Detect which cell encompasses the target text, then output its [x, y] center coordinate. 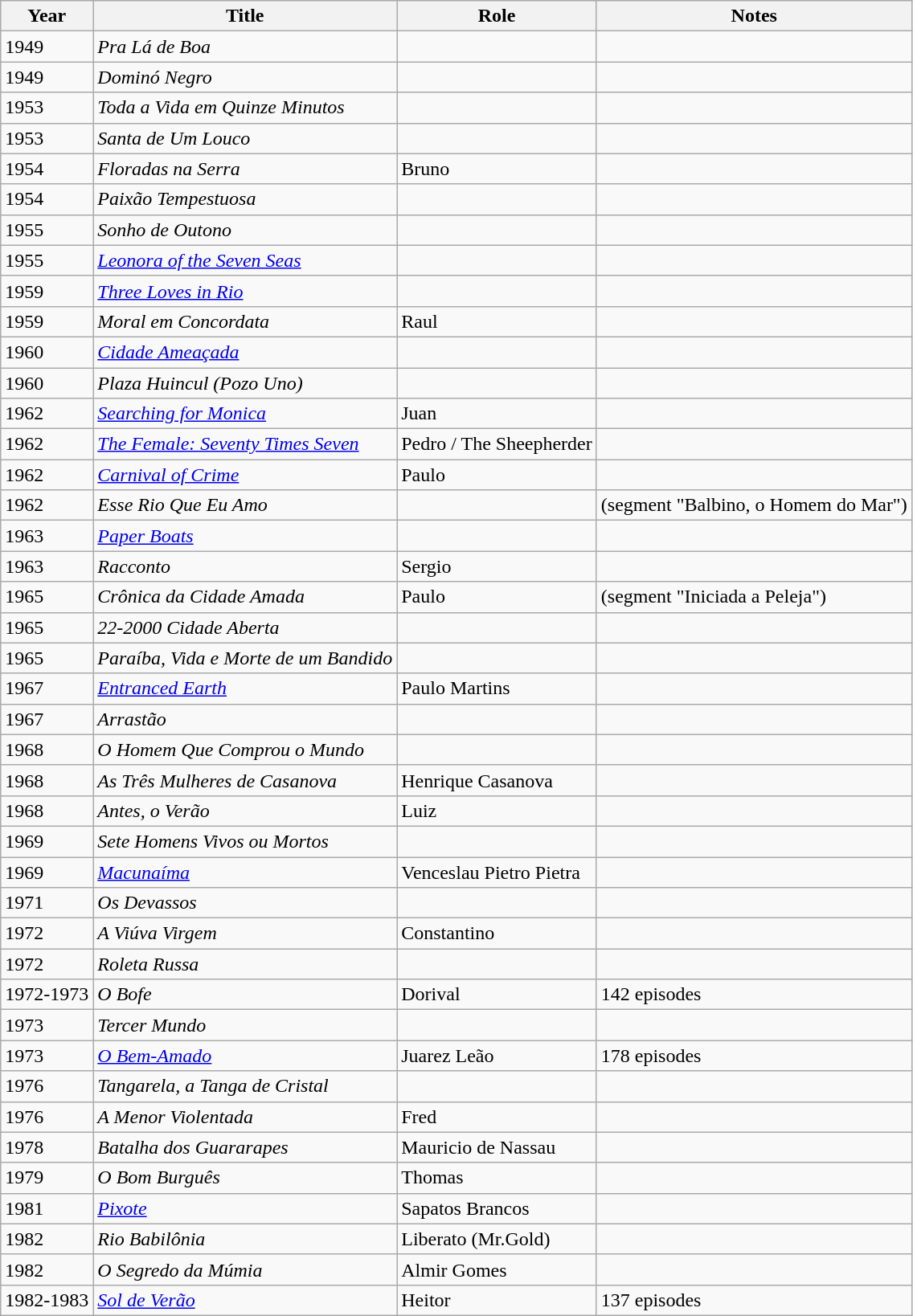
Os Devassos [245, 903]
Sonho de Outono [245, 230]
Henrique Casanova [497, 780]
Macunaíma [245, 872]
O Bem-Amado [245, 1056]
Carnival of Crime [245, 475]
178 episodes [754, 1056]
O Bom Burguês [245, 1178]
Batalha dos Guararapes [245, 1147]
Title [245, 16]
Paper Boats [245, 536]
Tercer Mundo [245, 1025]
Luiz [497, 811]
Leonora of the Seven Seas [245, 260]
Arrastão [245, 719]
Venceslau Pietro Pietra [497, 872]
1981 [47, 1208]
A Menor Violentada [245, 1117]
Moral em Concordata [245, 321]
Crônica da Cidade Amada [245, 597]
Tangarela, a Tanga de Cristal [245, 1086]
(segment "Balbino, o Homem do Mar") [754, 505]
O Bofe [245, 995]
Entranced Earth [245, 689]
Paraíba, Vida e Morte de um Bandido [245, 658]
Raul [497, 321]
Searching for Monica [245, 414]
1972-1973 [47, 995]
Esse Rio Que Eu Amo [245, 505]
Cidade Ameaçada [245, 352]
O Homem Que Comprou o Mundo [245, 750]
Sete Homens Vivos ou Mortos [245, 841]
The Female: Seventy Times Seven [245, 444]
Pixote [245, 1208]
A Viúva Virgem [245, 934]
Almir Gomes [497, 1269]
Floradas na Serra [245, 169]
Antes, o Verão [245, 811]
Pedro / The Sheepherder [497, 444]
Three Loves in Rio [245, 291]
1979 [47, 1178]
Liberato (Mr.Gold) [497, 1239]
Juarez Leão [497, 1056]
Racconto [245, 566]
Notes [754, 16]
Fred [497, 1117]
Bruno [497, 169]
Dorival [497, 995]
137 episodes [754, 1300]
Paulo Martins [497, 689]
As Três Mulheres de Casanova [245, 780]
Role [497, 16]
Constantino [497, 934]
Sol de Verão [245, 1300]
142 episodes [754, 995]
Santa de Um Louco [245, 138]
Pra Lá de Boa [245, 47]
Plaza Huincul (Pozo Uno) [245, 383]
1982-1983 [47, 1300]
Rio Babilônia [245, 1239]
Heitor [497, 1300]
Year [47, 16]
(segment "Iniciada a Peleja") [754, 597]
Roleta Russa [245, 964]
1971 [47, 903]
O Segredo da Múmia [245, 1269]
Sapatos Brancos [497, 1208]
Juan [497, 414]
1978 [47, 1147]
Thomas [497, 1178]
Dominó Negro [245, 77]
22-2000 Cidade Aberta [245, 627]
Paixão Tempestuosa [245, 199]
Sergio [497, 566]
Toda a Vida em Quinze Minutos [245, 108]
Mauricio de Nassau [497, 1147]
